Detect which cell encompasses the target text, then output its (x, y) center coordinate. 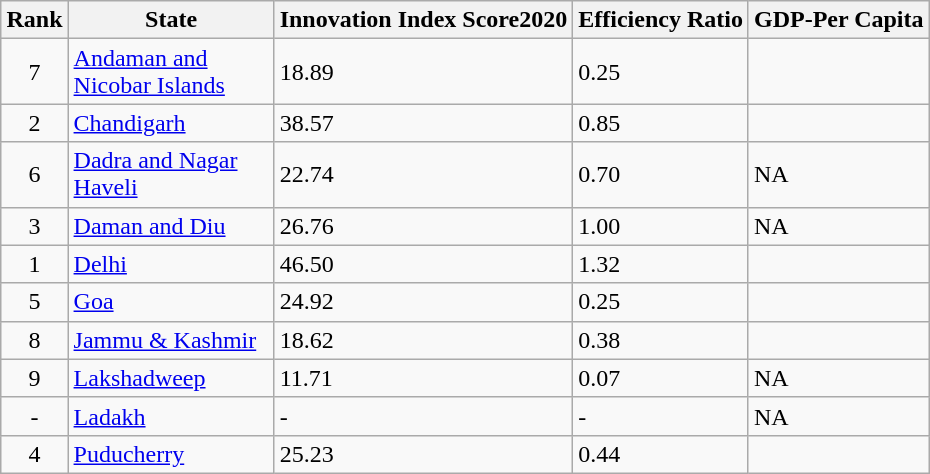
18.62 (424, 340)
1.00 (661, 226)
0.85 (661, 123)
Ladakh (171, 416)
Puducherry (171, 454)
26.76 (424, 226)
24.92 (424, 302)
Delhi (171, 264)
Goa (171, 302)
Daman and Diu (171, 226)
0.07 (661, 378)
Efficiency Ratio (661, 20)
7 (34, 72)
0.70 (661, 174)
Lakshadweep (171, 378)
8 (34, 340)
1.32 (661, 264)
3 (34, 226)
Dadra and Nagar Haveli (171, 174)
Chandigarh (171, 123)
38.57 (424, 123)
9 (34, 378)
4 (34, 454)
Rank (34, 20)
0.38 (661, 340)
1 (34, 264)
Innovation Index Score2020 (424, 20)
Jammu & Kashmir (171, 340)
6 (34, 174)
2 (34, 123)
5 (34, 302)
0.44 (661, 454)
22.74 (424, 174)
25.23 (424, 454)
18.89 (424, 72)
46.50 (424, 264)
11.71 (424, 378)
State (171, 20)
Andaman and Nicobar Islands (171, 72)
GDP-Per Capita (838, 20)
